Capture the cell that displays the provided text and extract its [x, y] central coordinate. 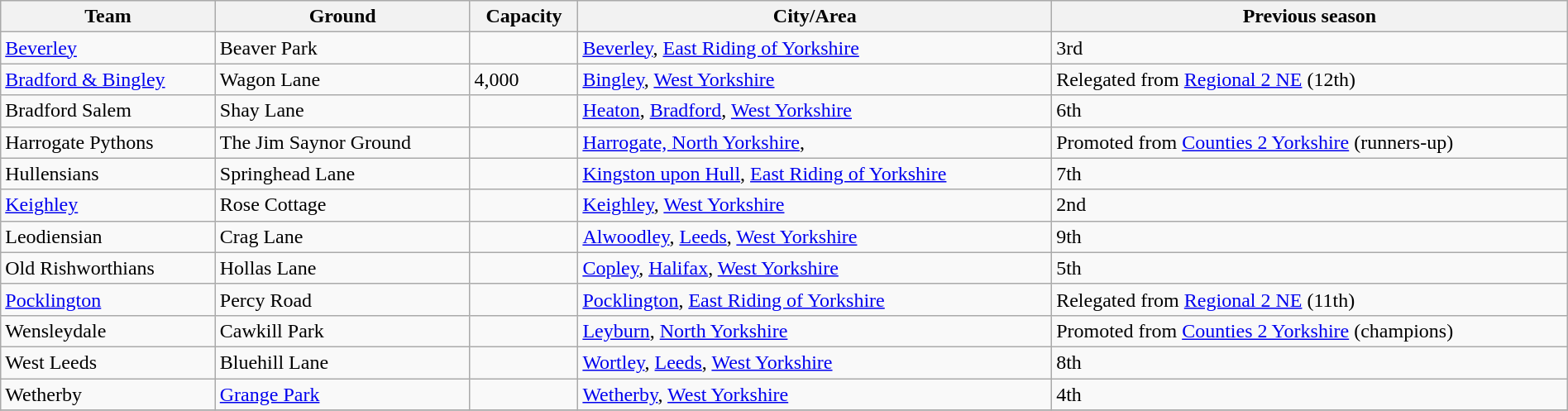
West Leeds [108, 362]
Beverley [108, 48]
Capacity [524, 17]
Beaver Park [342, 48]
Promoted from Counties 2 Yorkshire (champions) [1310, 331]
Hollas Lane [342, 268]
Grange Park [342, 394]
Springhead Lane [342, 174]
7th [1310, 174]
Harrogate Pythons [108, 142]
Promoted from Counties 2 Yorkshire (runners-up) [1310, 142]
3rd [1310, 48]
Alwoodley, Leeds, West Yorkshire [815, 237]
Wortley, Leeds, West Yorkshire [815, 362]
Bingley, West Yorkshire [815, 79]
Cawkill Park [342, 331]
Wensleydale [108, 331]
2nd [1310, 205]
Wetherby, West Yorkshire [815, 394]
Old Rishworthians [108, 268]
Leyburn, North Yorkshire [815, 331]
Relegated from Regional 2 NE (11th) [1310, 299]
Leodiensian [108, 237]
Hullensians [108, 174]
Harrogate, North Yorkshire, [815, 142]
4,000 [524, 79]
Shay Lane [342, 111]
Crag Lane [342, 237]
Ground [342, 17]
5th [1310, 268]
Pocklington, East Riding of Yorkshire [815, 299]
4th [1310, 394]
Copley, Halifax, West Yorkshire [815, 268]
Heaton, Bradford, West Yorkshire [815, 111]
9th [1310, 237]
Wagon Lane [342, 79]
Percy Road [342, 299]
Rose Cottage [342, 205]
Team [108, 17]
Kingston upon Hull, East Riding of Yorkshire [815, 174]
Bradford & Bingley [108, 79]
The Jim Saynor Ground [342, 142]
Beverley, East Riding of Yorkshire [815, 48]
Relegated from Regional 2 NE (12th) [1310, 79]
Bluehill Lane [342, 362]
Previous season [1310, 17]
8th [1310, 362]
6th [1310, 111]
Bradford Salem [108, 111]
Wetherby [108, 394]
Pocklington [108, 299]
Keighley [108, 205]
City/Area [815, 17]
Keighley, West Yorkshire [815, 205]
